Pinpoint the cell where the given text exists, returning its (x, y) midpoint coordinate. 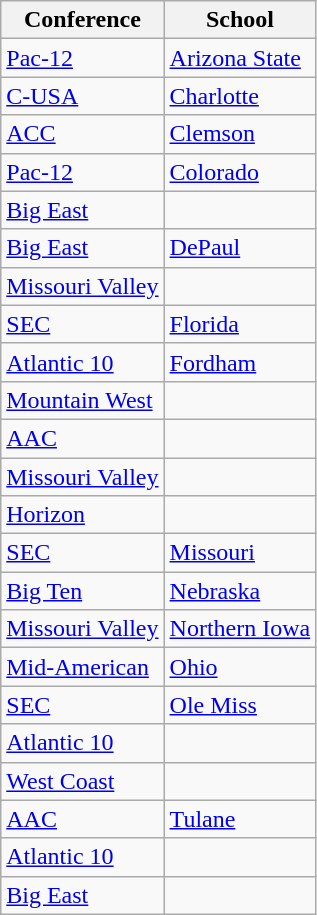
West Coast (82, 781)
Ohio (240, 667)
Nebraska (240, 591)
Big Ten (82, 591)
Florida (240, 324)
Colorado (240, 172)
C-USA (82, 96)
Ole Miss (240, 705)
Arizona State (240, 58)
ACC (82, 134)
Conference (82, 20)
Charlotte (240, 96)
Tulane (240, 819)
DePaul (240, 248)
Mid-American (82, 667)
Clemson (240, 134)
Horizon (82, 515)
Fordham (240, 362)
Mountain West (82, 400)
Northern Iowa (240, 629)
School (240, 20)
Missouri (240, 553)
